Find where the given text appears and provide that cell's center as [x, y] coordinate. 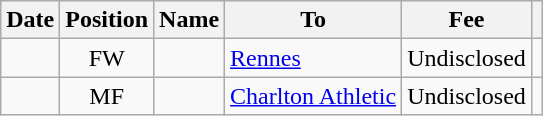
Position [107, 20]
To [314, 20]
Name [190, 20]
Fee [467, 20]
Charlton Athletic [314, 96]
Rennes [314, 58]
Date [30, 20]
MF [107, 96]
FW [107, 58]
